Identify which cell holds the provided text, then report its [X, Y] central coordinate. 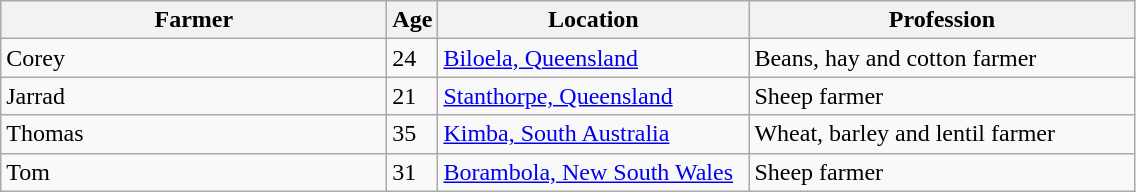
Biloela, Queensland [594, 58]
Location [594, 20]
Profession [942, 20]
Kimba, South Australia [594, 134]
Thomas [194, 134]
Jarrad [194, 96]
Wheat, barley and lentil farmer [942, 134]
Farmer [194, 20]
Borambola, New South Wales [594, 172]
Tom [194, 172]
35 [412, 134]
Beans, hay and cotton farmer [942, 58]
24 [412, 58]
Corey [194, 58]
Age [412, 20]
31 [412, 172]
Stanthorpe, Queensland [594, 96]
21 [412, 96]
